Return (x, y) of the center of cell containing provided text 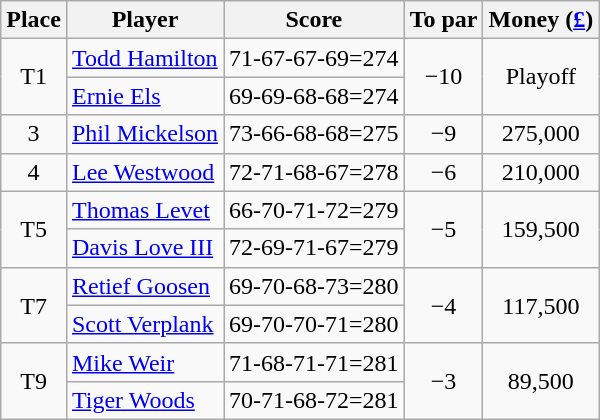
−5 (444, 229)
T7 (34, 305)
−3 (444, 381)
Todd Hamilton (144, 58)
Playoff (541, 77)
69-70-70-71=280 (314, 324)
Retief Goosen (144, 286)
Thomas Levet (144, 210)
Davis Love III (144, 248)
T9 (34, 381)
−6 (444, 172)
Scott Verplank (144, 324)
Player (144, 20)
3 (34, 134)
Money (£) (541, 20)
Mike Weir (144, 362)
71-67-67-69=274 (314, 58)
−4 (444, 305)
72-71-68-67=278 (314, 172)
73-66-68-68=275 (314, 134)
Phil Mickelson (144, 134)
Score (314, 20)
66-70-71-72=279 (314, 210)
Tiger Woods (144, 400)
71-68-71-71=281 (314, 362)
72-69-71-67=279 (314, 248)
89,500 (541, 381)
159,500 (541, 229)
To par (444, 20)
−9 (444, 134)
69-69-68-68=274 (314, 96)
Ernie Els (144, 96)
−10 (444, 77)
T1 (34, 77)
275,000 (541, 134)
Place (34, 20)
Lee Westwood (144, 172)
210,000 (541, 172)
69-70-68-73=280 (314, 286)
T5 (34, 229)
70-71-68-72=281 (314, 400)
4 (34, 172)
117,500 (541, 305)
